Identify which cell holds the provided text, then report its (X, Y) central coordinate. 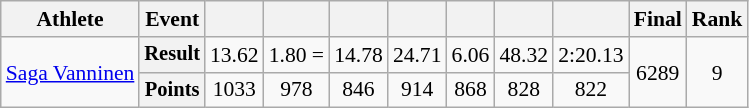
Athlete (70, 19)
6.06 (471, 55)
978 (296, 90)
14.78 (358, 55)
868 (471, 90)
48.32 (524, 55)
828 (524, 90)
Result (172, 55)
1.80 = (296, 55)
Event (172, 19)
13.62 (234, 55)
2:20.13 (590, 55)
846 (358, 90)
822 (590, 90)
914 (418, 90)
24.71 (418, 55)
Final (658, 19)
Points (172, 90)
9 (718, 72)
Rank (718, 19)
6289 (658, 72)
1033 (234, 90)
Saga Vanninen (70, 72)
